Pinpoint the cell where the given text exists, returning its (X, Y) midpoint coordinate. 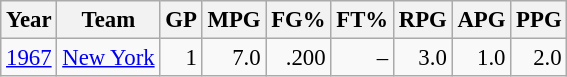
New York (108, 58)
FT% (362, 20)
1.0 (482, 58)
.200 (298, 58)
MPG (234, 20)
GP (181, 20)
RPG (422, 20)
7.0 (234, 58)
Year (29, 20)
1 (181, 58)
– (362, 58)
Team (108, 20)
2.0 (539, 58)
1967 (29, 58)
PPG (539, 20)
3.0 (422, 58)
FG% (298, 20)
APG (482, 20)
